Output the (X, Y) coordinate of the center of the cell containing the given text.  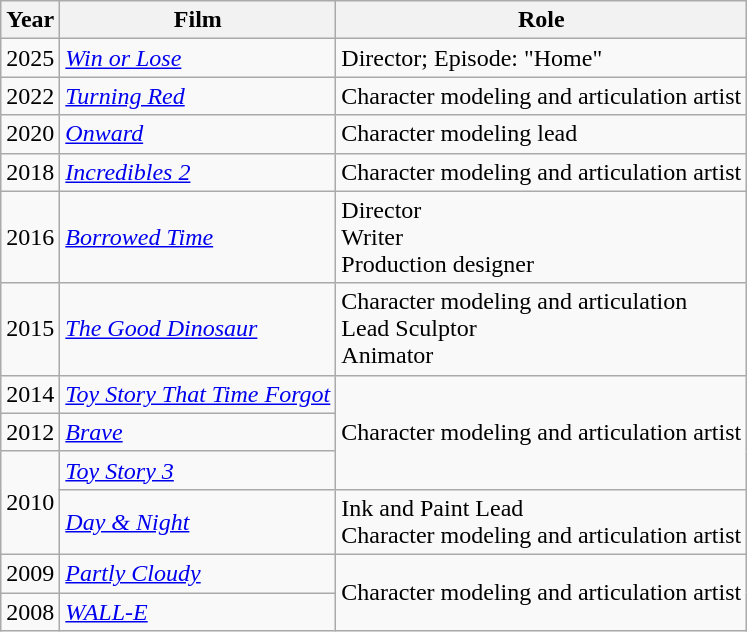
2020 (30, 134)
2018 (30, 172)
2014 (30, 394)
Day & Night (198, 522)
Win or Lose (198, 58)
2010 (30, 502)
DirectorWriterProduction designer (542, 237)
Borrowed Time (198, 237)
Partly Cloudy (198, 573)
Film (198, 20)
WALL-E (198, 611)
Turning Red (198, 96)
Character modeling lead (542, 134)
Toy Story That Time Forgot (198, 394)
2022 (30, 96)
Toy Story 3 (198, 470)
Onward (198, 134)
2012 (30, 432)
The Good Dinosaur (198, 329)
Role (542, 20)
2008 (30, 611)
2025 (30, 58)
2015 (30, 329)
Year (30, 20)
Ink and Paint LeadCharacter modeling and articulation artist (542, 522)
Director; Episode: "Home" (542, 58)
2016 (30, 237)
2009 (30, 573)
Character modeling and articulationLead SculptorAnimator (542, 329)
Brave (198, 432)
Incredibles 2 (198, 172)
